Find where the given text appears and provide that cell's center as [X, Y] coordinate. 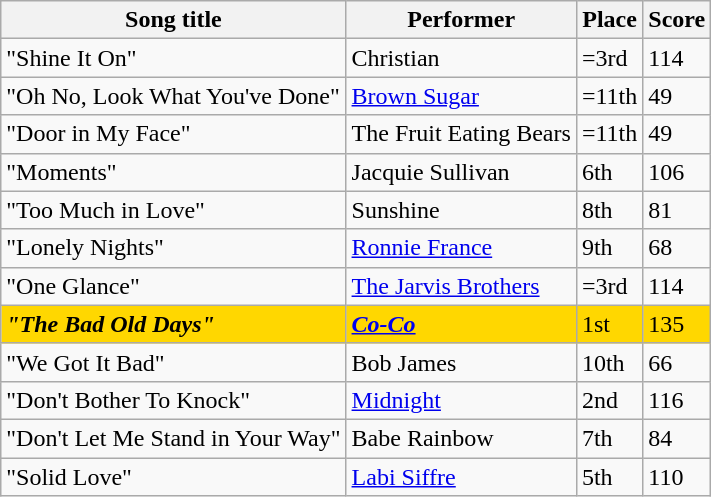
7th [609, 438]
68 [677, 248]
8th [609, 210]
"One Glance" [174, 286]
1st [609, 324]
"Solid Love" [174, 477]
"Moments" [174, 172]
"The Bad Old Days" [174, 324]
"We Got It Bad" [174, 362]
Jacquie Sullivan [461, 172]
"Oh No, Look What You've Done" [174, 96]
Labi Siffre [461, 477]
84 [677, 438]
110 [677, 477]
Babe Rainbow [461, 438]
Place [609, 20]
Christian [461, 58]
106 [677, 172]
The Jarvis Brothers [461, 286]
135 [677, 324]
Ronnie France [461, 248]
Bob James [461, 362]
Performer [461, 20]
116 [677, 400]
Brown Sugar [461, 96]
Midnight [461, 400]
Score [677, 20]
Sunshine [461, 210]
Song title [174, 20]
"Too Much in Love" [174, 210]
"Don't Bother To Knock" [174, 400]
2nd [609, 400]
"Don't Let Me Stand in Your Way" [174, 438]
10th [609, 362]
"Shine It On" [174, 58]
5th [609, 477]
6th [609, 172]
81 [677, 210]
"Lonely Nights" [174, 248]
66 [677, 362]
The Fruit Eating Bears [461, 134]
9th [609, 248]
Co-Co [461, 324]
"Door in My Face" [174, 134]
